From the cell containing the given text, extract its center point as [x, y] coordinate. 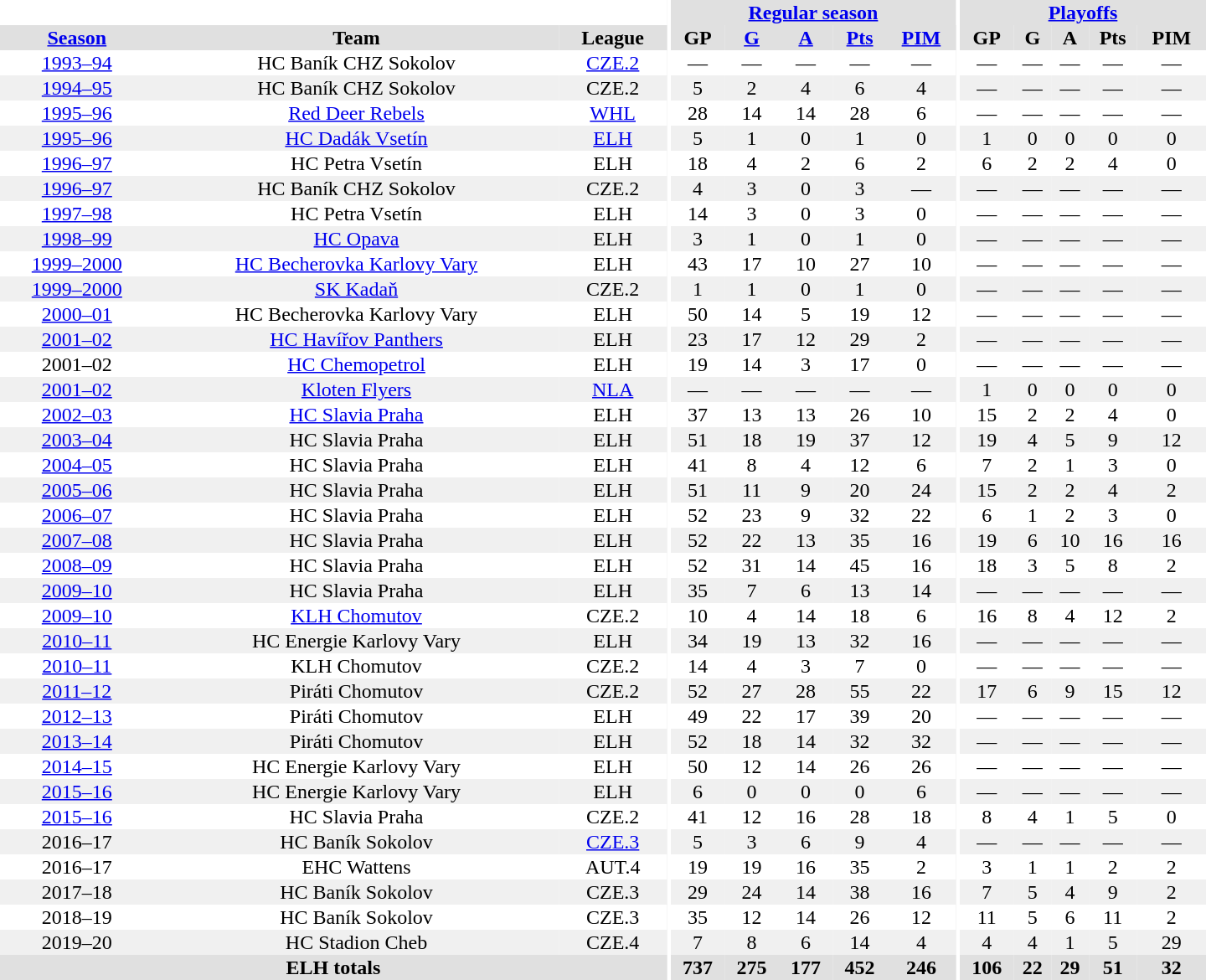
2004–05 [77, 465]
AUT.4 [612, 867]
1998–99 [77, 239]
275 [751, 967]
2011–12 [77, 691]
Playoffs [1083, 13]
737 [698, 967]
34 [698, 641]
39 [859, 716]
SK Kadaň [357, 289]
2012–13 [77, 716]
Season [77, 38]
43 [698, 264]
45 [859, 565]
38 [859, 892]
2014–15 [77, 766]
Regular season [813, 13]
2002–03 [77, 415]
HC Chemopetrol [357, 364]
2007–08 [77, 540]
2008–09 [77, 565]
452 [859, 967]
1994–95 [77, 88]
2003–04 [77, 440]
106 [987, 967]
HC Dadák Vsetín [357, 138]
HC Opava [357, 239]
WHL [612, 113]
Kloten Flyers [357, 389]
2019–20 [77, 942]
31 [751, 565]
177 [806, 967]
1993–94 [77, 63]
NLA [612, 389]
49 [698, 716]
2005–06 [77, 490]
1997–98 [77, 214]
CZE.4 [612, 942]
2017–18 [77, 892]
2006–07 [77, 515]
2018–19 [77, 917]
League [612, 38]
ELH totals [333, 967]
55 [859, 691]
Team [357, 38]
HC Havířov Panthers [357, 339]
246 [921, 967]
HC Stadion Cheb [357, 942]
EHC Wattens [357, 867]
Red Deer Rebels [357, 113]
2000–01 [77, 314]
2013–14 [77, 741]
